Detect which cell encompasses the target text, then output its (x, y) center coordinate. 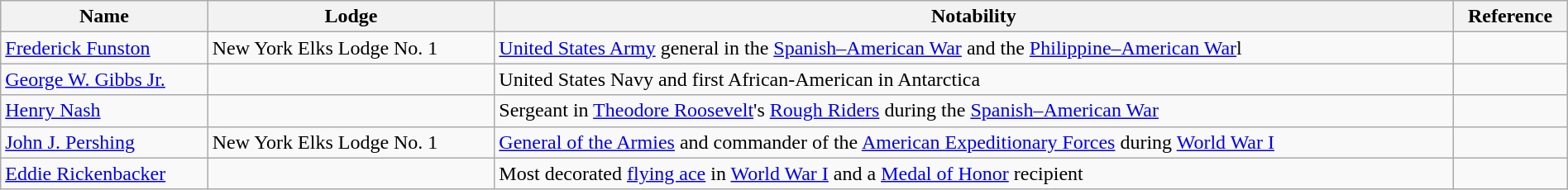
Name (104, 17)
General of the Armies and commander of the American Expeditionary Forces during World War I (974, 142)
Reference (1510, 17)
United States Navy and first African-American in Antarctica (974, 79)
Most decorated flying ace in World War I and a Medal of Honor recipient (974, 173)
Notability (974, 17)
John J. Pershing (104, 142)
Frederick Funston (104, 48)
Eddie Rickenbacker (104, 173)
Henry Nash (104, 111)
United States Army general in the Spanish–American War and the Philippine–American Warl (974, 48)
Sergeant in Theodore Roosevelt's Rough Riders during the Spanish–American War (974, 111)
Lodge (351, 17)
George W. Gibbs Jr. (104, 79)
